Search for the cell housing the specified text and yield its (x, y) center coordinate. 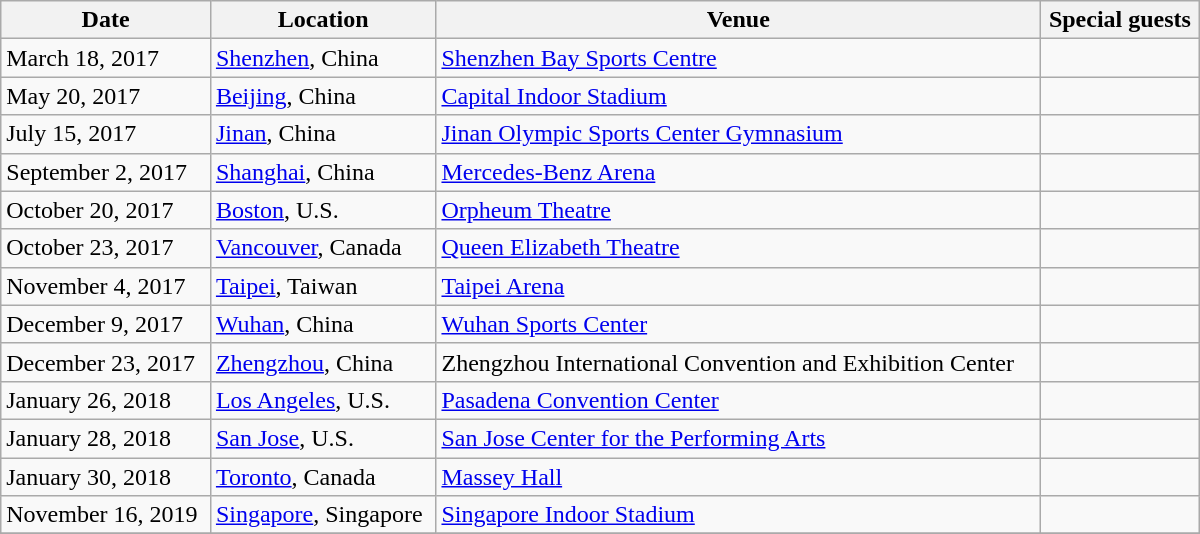
Capital Indoor Stadium (738, 96)
January 26, 2018 (106, 400)
October 23, 2017 (106, 248)
Toronto, Canada (323, 477)
San Jose Center for the Performing Arts (738, 438)
Special guests (1120, 20)
September 2, 2017 (106, 172)
October 20, 2017 (106, 210)
Jinan Olympic Sports Center Gymnasium (738, 134)
November 16, 2019 (106, 515)
Wuhan Sports Center (738, 324)
Orpheum Theatre (738, 210)
Jinan, China (323, 134)
Shenzhen, China (323, 58)
July 15, 2017 (106, 134)
San Jose, U.S. (323, 438)
May 20, 2017 (106, 96)
Shanghai, China (323, 172)
December 9, 2017 (106, 324)
December 23, 2017 (106, 362)
March 18, 2017 (106, 58)
Zhengzhou, China (323, 362)
January 28, 2018 (106, 438)
Boston, U.S. (323, 210)
Zhengzhou International Convention and Exhibition Center (738, 362)
Location (323, 20)
Massey Hall (738, 477)
January 30, 2018 (106, 477)
Singapore Indoor Stadium (738, 515)
Pasadena Convention Center (738, 400)
Taipei Arena (738, 286)
Shenzhen Bay Sports Centre (738, 58)
Queen Elizabeth Theatre (738, 248)
Beijing, China (323, 96)
Vancouver, Canada (323, 248)
Taipei, Taiwan (323, 286)
November 4, 2017 (106, 286)
Date (106, 20)
Los Angeles, U.S. (323, 400)
Singapore, Singapore (323, 515)
Wuhan, China (323, 324)
Mercedes-Benz Arena (738, 172)
Venue (738, 20)
